Capture the cell that displays the provided text and extract its (X, Y) central coordinate. 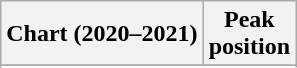
Chart (2020–2021) (102, 34)
Peakposition (249, 34)
